Return the [X, Y] coordinate for the center point of the cell that contains the specified text.  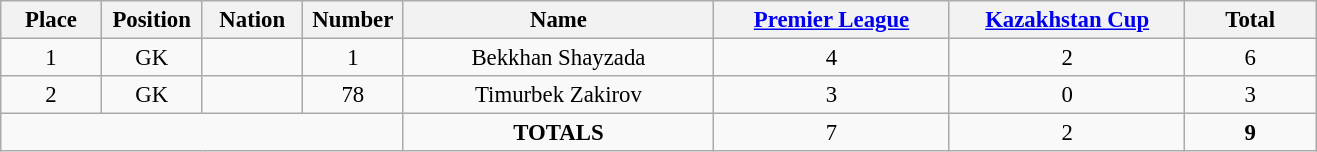
TOTALS [558, 133]
7 [832, 133]
Number [354, 20]
0 [1067, 95]
Position [152, 20]
Premier League [832, 20]
Name [558, 20]
78 [354, 95]
Timurbek Zakirov [558, 95]
Kazakhstan Cup [1067, 20]
Bekkhan Shayzada [558, 58]
4 [832, 58]
Place [52, 20]
9 [1250, 133]
Total [1250, 20]
6 [1250, 58]
Nation [252, 20]
